Identify which cell holds the provided text, then report its (x, y) central coordinate. 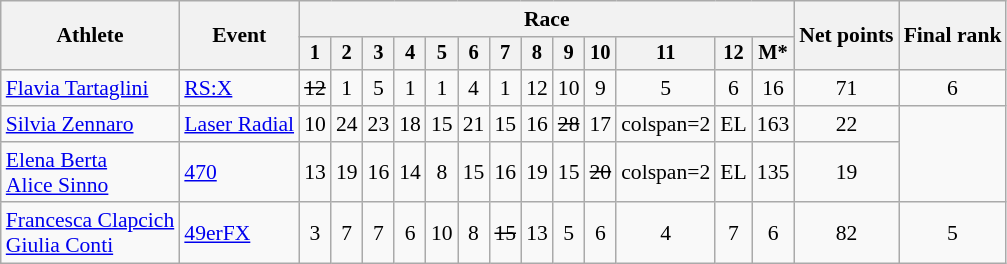
22 (846, 124)
Laser Radial (239, 124)
470 (239, 172)
24 (347, 124)
Francesca ClapcichGiulia Conti (90, 234)
18 (410, 124)
135 (774, 172)
71 (846, 88)
163 (774, 124)
Flavia Tartaglini (90, 88)
RS:X (239, 88)
20 (601, 172)
49erFX (239, 234)
17 (601, 124)
Silvia Zennaro (90, 124)
Race (546, 19)
Final rank (953, 36)
82 (846, 234)
Event (239, 36)
M* (774, 54)
11 (666, 54)
2 (347, 54)
Athlete (90, 36)
23 (379, 124)
28 (569, 124)
21 (474, 124)
Net points (846, 36)
14 (410, 172)
Elena BertaAlice Sinno (90, 172)
